Capture the cell that displays the provided text and extract its [x, y] central coordinate. 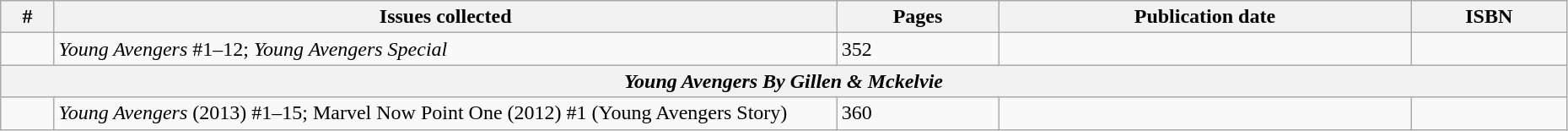
Young Avengers By Gillen & Mckelvie [784, 81]
Issues collected [445, 17]
352 [918, 49]
Young Avengers (2013) #1–15; Marvel Now Point One (2012) #1 (Young Avengers Story) [445, 113]
ISBN [1489, 17]
Publication date [1205, 17]
Young Avengers #1–12; Young Avengers Special [445, 49]
# [27, 17]
Pages [918, 17]
360 [918, 113]
